Return [X, Y] of the center of cell containing provided text 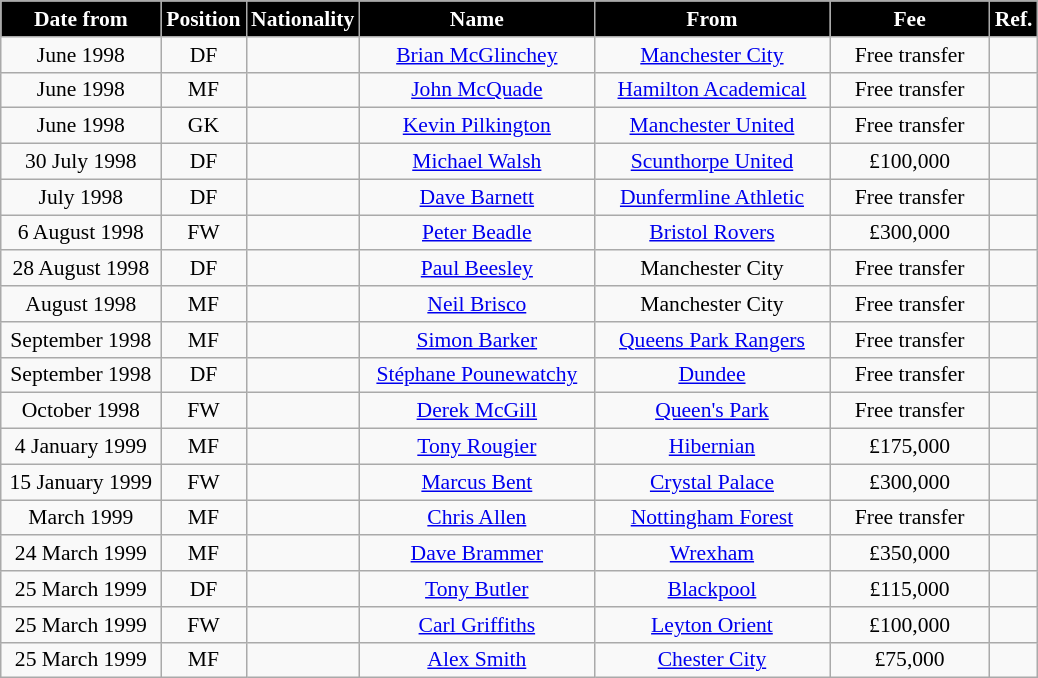
Neil Brisco [476, 304]
Marcus Bent [476, 482]
Name [476, 19]
August 1998 [81, 304]
Queens Park Rangers [712, 340]
Leyton Orient [712, 625]
Dave Brammer [476, 554]
Manchester United [712, 126]
GK [204, 126]
4 January 1999 [81, 447]
October 1998 [81, 411]
28 August 1998 [81, 269]
Bristol Rovers [712, 233]
24 March 1999 [81, 554]
Peter Beadle [476, 233]
Carl Griffiths [476, 625]
Brian McGlinchey [476, 55]
Tony Rougier [476, 447]
July 1998 [81, 197]
Paul Beesley [476, 269]
Ref. [1014, 19]
Nottingham Forest [712, 518]
From [712, 19]
Hamilton Academical [712, 90]
15 January 1999 [81, 482]
Dundee [712, 375]
Fee [910, 19]
Chester City [712, 660]
Michael Walsh [476, 162]
Scunthorpe United [712, 162]
Blackpool [712, 589]
Tony Butler [476, 589]
30 July 1998 [81, 162]
Simon Barker [476, 340]
Alex Smith [476, 660]
Dave Barnett [476, 197]
Kevin Pilkington [476, 126]
£175,000 [910, 447]
Derek McGill [476, 411]
Nationality [302, 19]
Queen's Park [712, 411]
£350,000 [910, 554]
Crystal Palace [712, 482]
Position [204, 19]
Stéphane Pounewatchy [476, 375]
Date from [81, 19]
Wrexham [712, 554]
£115,000 [910, 589]
6 August 1998 [81, 233]
Hibernian [712, 447]
March 1999 [81, 518]
£75,000 [910, 660]
John McQuade [476, 90]
Chris Allen [476, 518]
Dunfermline Athletic [712, 197]
